Provide the [X, Y] coordinate of the cell's center where the given text is located.  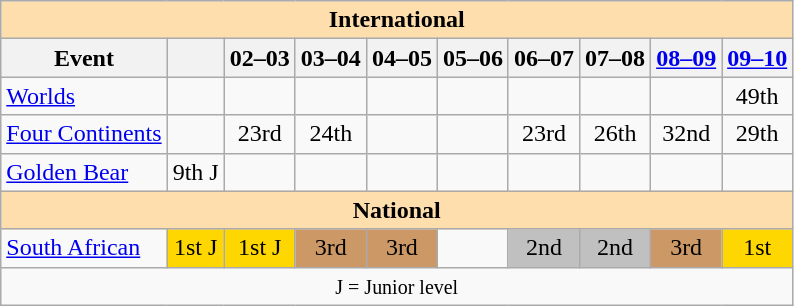
Four Continents [84, 134]
03–04 [330, 58]
24th [330, 134]
04–05 [402, 58]
National [397, 210]
1st [758, 248]
02–03 [260, 58]
49th [758, 96]
06–07 [544, 58]
9th J [196, 172]
05–06 [472, 58]
32nd [686, 134]
Golden Bear [84, 172]
J = Junior level [397, 286]
08–09 [686, 58]
09–10 [758, 58]
International [397, 20]
South African [84, 248]
26th [616, 134]
07–08 [616, 58]
Worlds [84, 96]
29th [758, 134]
Event [84, 58]
